Determine the [X, Y] coordinate at the center of the cell enclosing the given text.  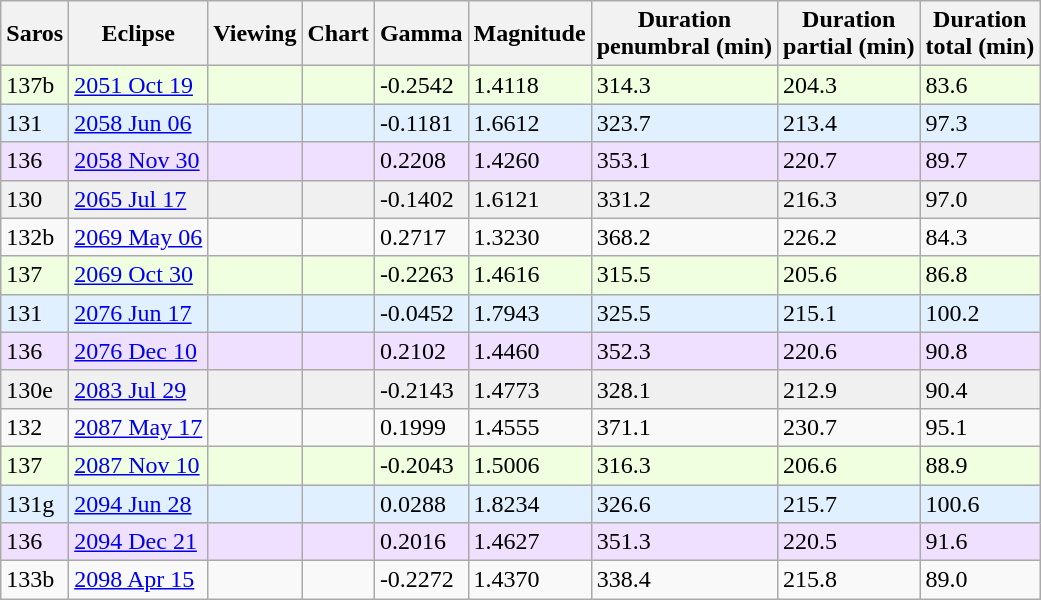
Durationpenumbral (min) [684, 34]
88.9 [980, 465]
213.4 [849, 123]
2051 Oct 19 [138, 85]
Saros [35, 34]
-0.2272 [421, 580]
2069 May 06 [138, 237]
95.1 [980, 427]
371.1 [684, 427]
1.4616 [530, 275]
1.4555 [530, 427]
132 [35, 427]
131g [35, 503]
1.5006 [530, 465]
338.4 [684, 580]
137b [35, 85]
204.3 [849, 85]
2094 Dec 21 [138, 542]
216.3 [849, 199]
0.2016 [421, 542]
325.5 [684, 313]
1.4118 [530, 85]
Magnitude [530, 34]
89.7 [980, 161]
Chart [338, 34]
Durationtotal (min) [980, 34]
315.5 [684, 275]
2058 Jun 06 [138, 123]
-0.2143 [421, 389]
326.6 [684, 503]
215.1 [849, 313]
206.6 [849, 465]
-0.2542 [421, 85]
83.6 [980, 85]
2076 Jun 17 [138, 313]
215.7 [849, 503]
97.0 [980, 199]
352.3 [684, 351]
1.4370 [530, 580]
Gamma [421, 34]
1.4260 [530, 161]
316.3 [684, 465]
220.7 [849, 161]
100.2 [980, 313]
1.7943 [530, 313]
230.7 [849, 427]
-0.0452 [421, 313]
2058 Nov 30 [138, 161]
328.1 [684, 389]
1.6121 [530, 199]
-0.2263 [421, 275]
2087 May 17 [138, 427]
0.1999 [421, 427]
133b [35, 580]
215.8 [849, 580]
-0.2043 [421, 465]
2065 Jul 17 [138, 199]
2069 Oct 30 [138, 275]
2094 Jun 28 [138, 503]
1.6612 [530, 123]
100.6 [980, 503]
1.4460 [530, 351]
91.6 [980, 542]
1.3230 [530, 237]
2076 Dec 10 [138, 351]
220.5 [849, 542]
0.0288 [421, 503]
130e [35, 389]
84.3 [980, 237]
90.8 [980, 351]
89.0 [980, 580]
314.3 [684, 85]
0.2208 [421, 161]
331.2 [684, 199]
2083 Jul 29 [138, 389]
212.9 [849, 389]
2087 Nov 10 [138, 465]
0.2717 [421, 237]
1.8234 [530, 503]
-0.1402 [421, 199]
90.4 [980, 389]
97.3 [980, 123]
1.4773 [530, 389]
132b [35, 237]
205.6 [849, 275]
323.7 [684, 123]
Viewing [255, 34]
226.2 [849, 237]
Durationpartial (min) [849, 34]
351.3 [684, 542]
130 [35, 199]
1.4627 [530, 542]
-0.1181 [421, 123]
0.2102 [421, 351]
368.2 [684, 237]
353.1 [684, 161]
2098 Apr 15 [138, 580]
86.8 [980, 275]
220.6 [849, 351]
Eclipse [138, 34]
